From the cell containing the given text, extract its center point as (x, y) coordinate. 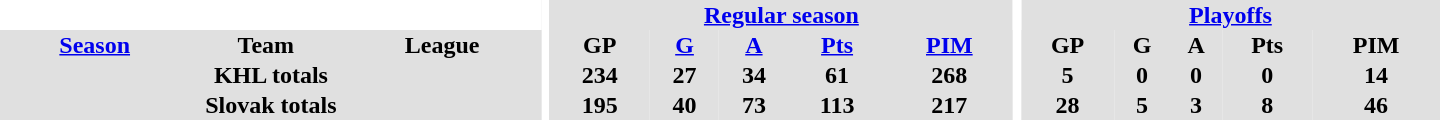
195 (600, 105)
40 (684, 105)
Season (94, 45)
3 (1196, 105)
46 (1376, 105)
Slovak totals (271, 105)
73 (754, 105)
Playoffs (1230, 15)
KHL totals (271, 75)
268 (949, 75)
Team (266, 45)
34 (754, 75)
113 (838, 105)
28 (1068, 105)
8 (1267, 105)
61 (838, 75)
League (442, 45)
27 (684, 75)
Regular season (782, 15)
14 (1376, 75)
217 (949, 105)
234 (600, 75)
